Find where the given text appears and provide that cell's center as [x, y] coordinate. 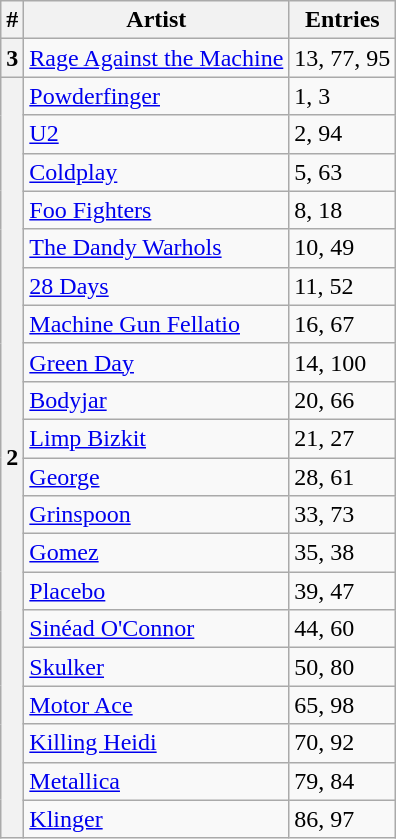
2, 94 [342, 134]
44, 60 [342, 629]
8, 18 [342, 210]
10, 49 [342, 248]
Artist [156, 20]
Green Day [156, 362]
Motor Ace [156, 705]
70, 92 [342, 743]
11, 52 [342, 286]
Skulker [156, 667]
35, 38 [342, 553]
5, 63 [342, 172]
65, 98 [342, 705]
14, 100 [342, 362]
Sinéad O'Connor [156, 629]
Metallica [156, 781]
33, 73 [342, 515]
Entries [342, 20]
Klinger [156, 819]
86, 97 [342, 819]
79, 84 [342, 781]
50, 80 [342, 667]
28, 61 [342, 477]
Powderfinger [156, 96]
Coldplay [156, 172]
Limp Bizkit [156, 438]
Placebo [156, 591]
U2 [156, 134]
Grinspoon [156, 515]
16, 67 [342, 324]
The Dandy Warhols [156, 248]
3 [12, 58]
Machine Gun Fellatio [156, 324]
Foo Fighters [156, 210]
2 [12, 458]
28 Days [156, 286]
39, 47 [342, 591]
13, 77, 95 [342, 58]
Gomez [156, 553]
1, 3 [342, 96]
Bodyjar [156, 400]
George [156, 477]
21, 27 [342, 438]
# [12, 20]
Killing Heidi [156, 743]
Rage Against the Machine [156, 58]
20, 66 [342, 400]
